Scan for the cell matching the given text and deliver its [x, y] coordinate at center. 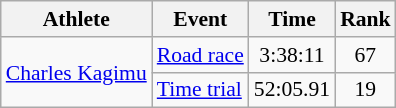
19 [366, 90]
3:38:11 [292, 55]
67 [366, 55]
Charles Kagimu [76, 72]
Rank [366, 19]
Time trial [200, 90]
Event [200, 19]
Time [292, 19]
Road race [200, 55]
52:05.91 [292, 90]
Athlete [76, 19]
